Pinpoint the cell where the given text exists, returning its [X, Y] midpoint coordinate. 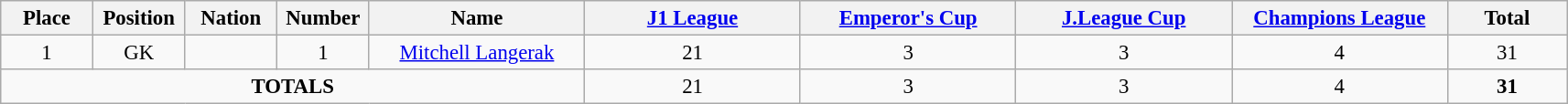
J.League Cup [1124, 18]
Number [324, 18]
Place [48, 18]
GK [139, 53]
Total [1507, 18]
Name [477, 18]
TOTALS [293, 87]
Champions League [1340, 18]
J1 League [693, 18]
Position [139, 18]
Nation [231, 18]
Mitchell Langerak [477, 53]
Emperor's Cup [908, 18]
